For the text-containing cell, return its midpoint in (x, y) coordinate format. 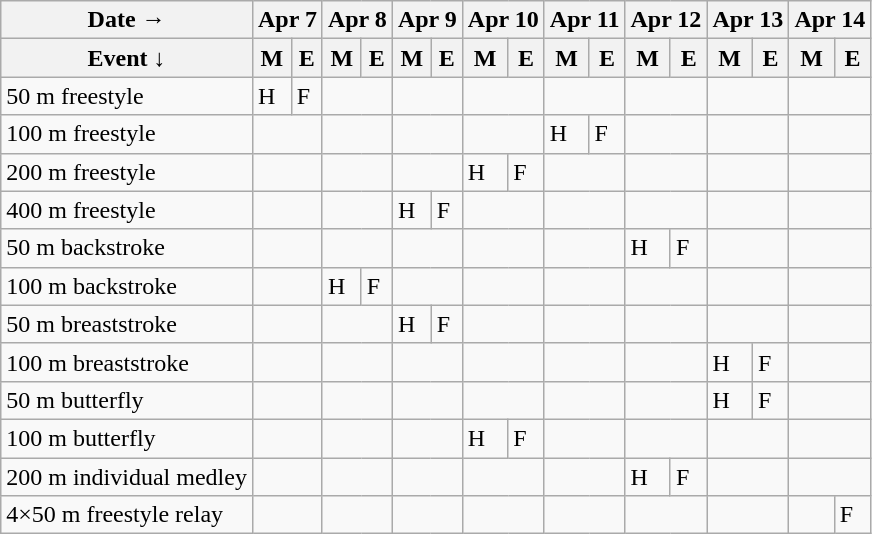
Apr 14 (830, 20)
4×50 m freestyle relay (127, 515)
Apr 13 (748, 20)
50 m breaststroke (127, 324)
100 m backstroke (127, 286)
Apr 7 (287, 20)
Apr 9 (427, 20)
400 m freestyle (127, 210)
100 m butterfly (127, 438)
50 m backstroke (127, 248)
Apr 11 (584, 20)
Event ↓ (127, 58)
200 m individual medley (127, 477)
100 m breaststroke (127, 362)
Apr 8 (357, 20)
Date → (127, 20)
Apr 10 (503, 20)
Apr 12 (666, 20)
100 m freestyle (127, 134)
50 m butterfly (127, 400)
200 m freestyle (127, 172)
50 m freestyle (127, 96)
